Return (x, y) of the center of cell containing provided text 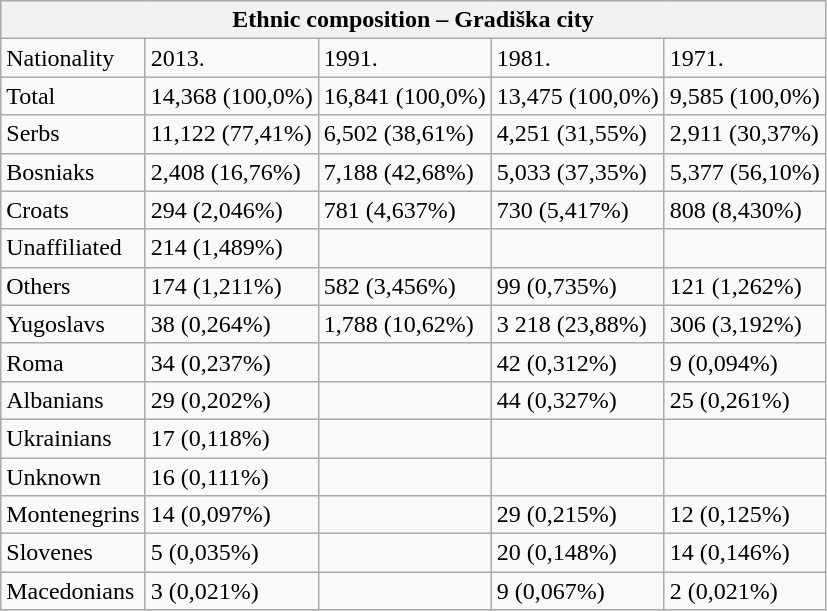
2,408 (16,76%) (232, 172)
Unknown (73, 477)
14 (0,146%) (744, 553)
3 218 (23,88%) (578, 324)
174 (1,211%) (232, 286)
42 (0,312%) (578, 362)
Croats (73, 210)
5,033 (37,35%) (578, 172)
12 (0,125%) (744, 515)
2 (0,021%) (744, 591)
294 (2,046%) (232, 210)
2013. (232, 58)
13,475 (100,0%) (578, 96)
7,188 (42,68%) (404, 172)
121 (1,262%) (744, 286)
14 (0,097%) (232, 515)
Montenegrins (73, 515)
44 (0,327%) (578, 400)
Ukrainians (73, 438)
1981. (578, 58)
29 (0,202%) (232, 400)
14,368 (100,0%) (232, 96)
Bosniaks (73, 172)
Serbs (73, 134)
Macedonians (73, 591)
9 (0,067%) (578, 591)
16 (0,111%) (232, 477)
5 (0,035%) (232, 553)
16,841 (100,0%) (404, 96)
Yugoslavs (73, 324)
20 (0,148%) (578, 553)
808 (8,430%) (744, 210)
17 (0,118%) (232, 438)
781 (4,637%) (404, 210)
9 (0,094%) (744, 362)
Slovenes (73, 553)
99 (0,735%) (578, 286)
730 (5,417%) (578, 210)
11,122 (77,41%) (232, 134)
Total (73, 96)
Ethnic composition – Gradiška city (414, 20)
2,911 (30,37%) (744, 134)
Nationality (73, 58)
4,251 (31,55%) (578, 134)
306 (3,192%) (744, 324)
Unaffiliated (73, 248)
29 (0,215%) (578, 515)
25 (0,261%) (744, 400)
214 (1,489%) (232, 248)
Others (73, 286)
3 (0,021%) (232, 591)
1991. (404, 58)
Albanians (73, 400)
582 (3,456%) (404, 286)
34 (0,237%) (232, 362)
Roma (73, 362)
9,585 (100,0%) (744, 96)
1971. (744, 58)
1,788 (10,62%) (404, 324)
38 (0,264%) (232, 324)
5,377 (56,10%) (744, 172)
6,502 (38,61%) (404, 134)
